Determine the [x, y] coordinate at the center of the cell enclosing the given text.  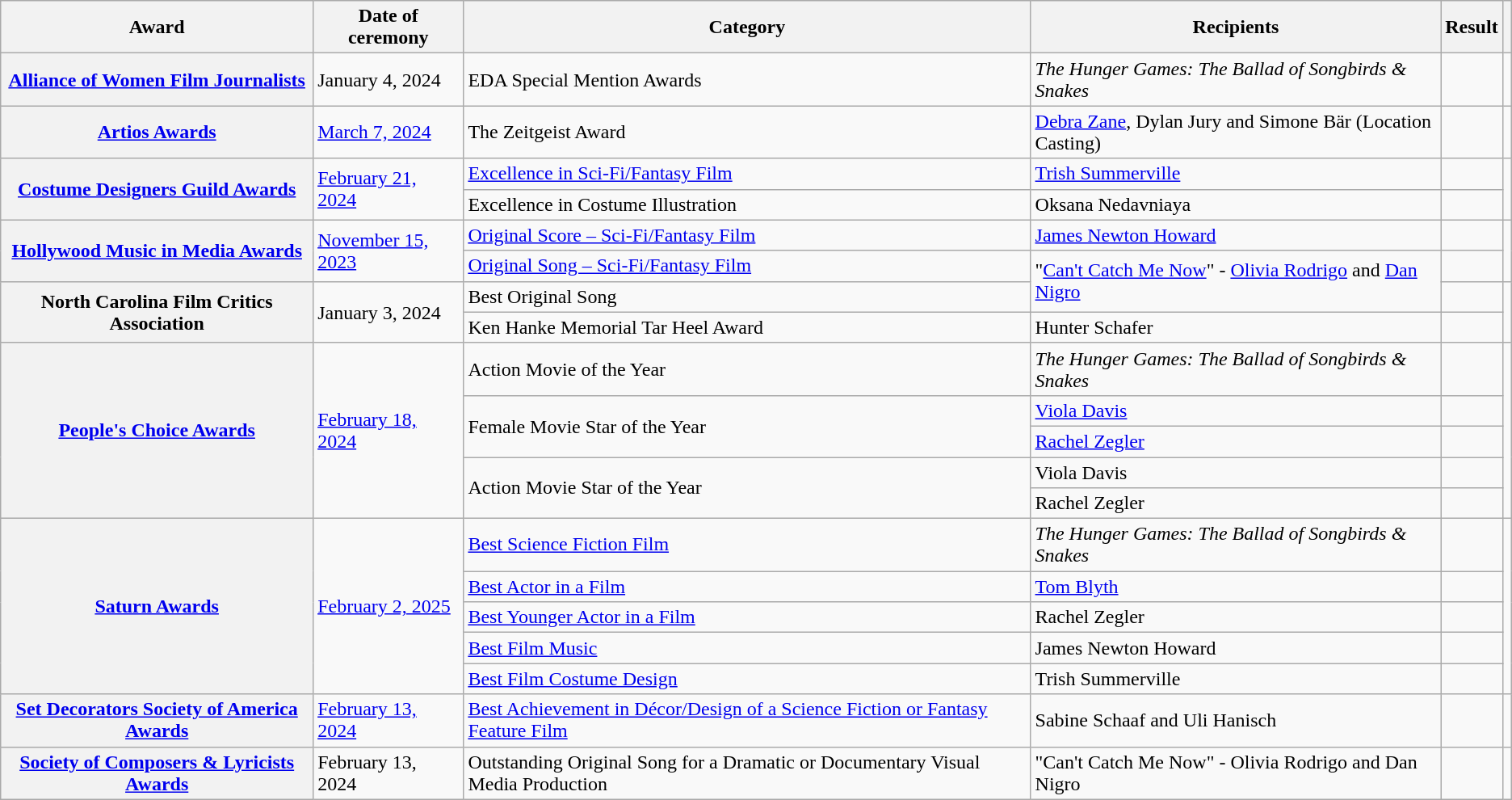
Female Movie Star of the Year [747, 426]
Original Song – Sci-Fi/Fantasy Film [747, 266]
Best Film Costume Design [747, 679]
Hollywood Music in Media Awards [157, 251]
Best Original Song [747, 297]
Artios Awards [157, 133]
Sabine Schaaf and Uli Hanisch [1236, 721]
Action Movie of the Year [747, 368]
February 21, 2024 [388, 189]
Award [157, 27]
March 7, 2024 [388, 133]
Best Science Fiction Film [747, 545]
January 4, 2024 [388, 79]
Category [747, 27]
Excellence in Costume Illustration [747, 204]
Best Actor in a Film [747, 587]
Excellence in Sci-Fi/Fantasy Film [747, 174]
Recipients [1236, 27]
Best Film Music [747, 648]
November 15, 2023 [388, 251]
Ken Hanke Memorial Tar Heel Award [747, 327]
EDA Special Mention Awards [747, 79]
January 3, 2024 [388, 312]
Set Decorators Society of America Awards [157, 721]
Tom Blyth [1236, 587]
Debra Zane, Dylan Jury and Simone Bär (Location Casting) [1236, 133]
Oksana Nedavniaya [1236, 204]
Date of ceremony [388, 27]
Best Younger Actor in a Film [747, 617]
North Carolina Film Critics Association [157, 312]
Costume Designers Guild Awards [157, 189]
Action Movie Star of the Year [747, 488]
Alliance of Women Film Journalists [157, 79]
Result [1472, 27]
February 2, 2025 [388, 606]
The Zeitgeist Award [747, 133]
Saturn Awards [157, 606]
Outstanding Original Song for a Dramatic or Documentary Visual Media Production [747, 773]
February 18, 2024 [388, 430]
Original Score – Sci-Fi/Fantasy Film [747, 235]
Hunter Schafer [1236, 327]
People's Choice Awards [157, 430]
Society of Composers & Lyricists Awards [157, 773]
Best Achievement in Décor/Design of a Science Fiction or Fantasy Feature Film [747, 721]
